Return (X, Y) of the center of cell containing provided text 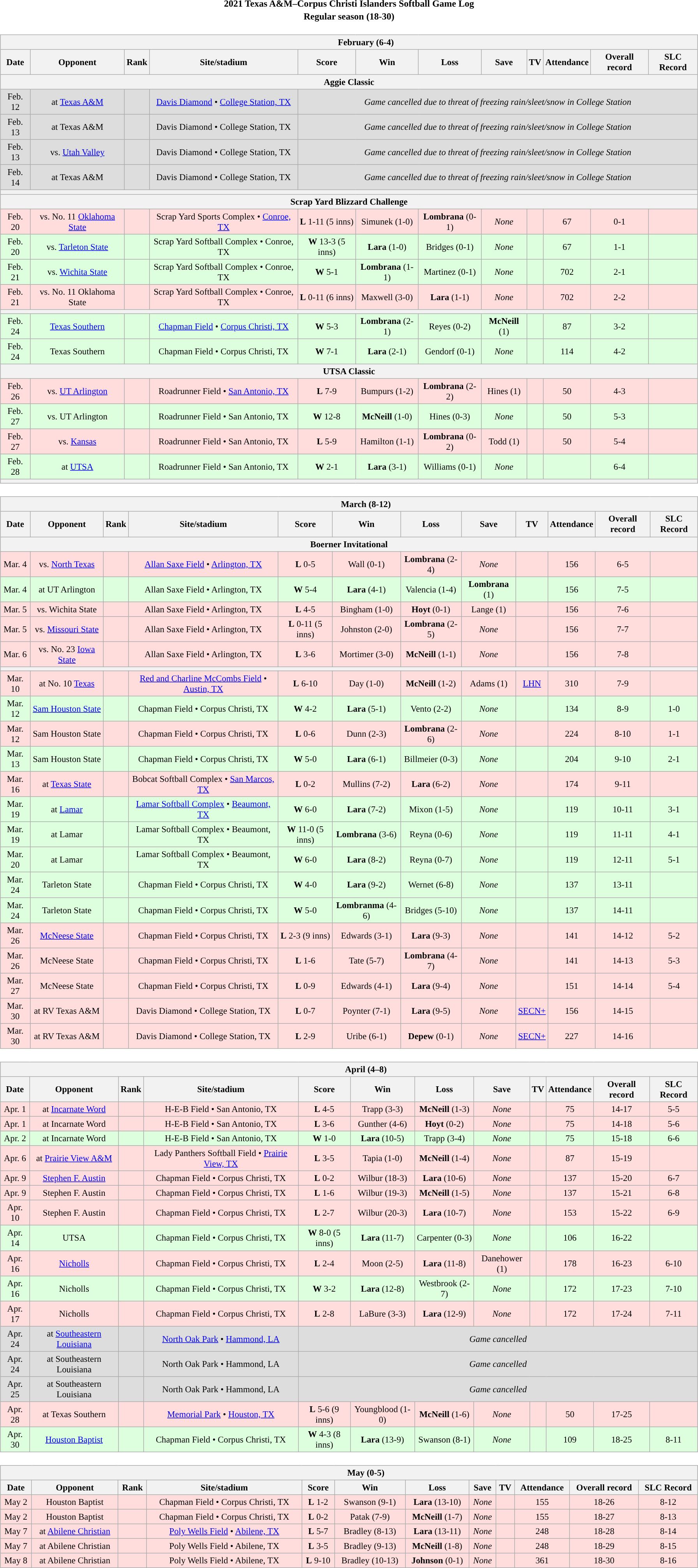
178 (570, 1263)
15-20 (622, 1178)
14-15 (622, 1011)
Lara (4-1) (366, 589)
18-28 (604, 1531)
Lara (1-1) (449, 297)
Feb. 26 (16, 391)
McNeill (1-3) (444, 1109)
L 9-10 (319, 1561)
7-11 (673, 1313)
Gendorf (0-1) (449, 352)
LHN (532, 684)
Lara (6-1) (366, 759)
Lombrana (0-1) (449, 221)
0-1 (620, 221)
Adams (1) (488, 684)
Lange (1) (488, 609)
18-29 (604, 1546)
Hamilton (1-1) (387, 442)
Bradley (9-13) (370, 1546)
Swanson (8-1) (444, 1440)
L 5-9 (327, 442)
Wall (0-1) (366, 564)
April (4–8) (349, 1069)
Mar. 20 (16, 860)
Tapia (1-0) (382, 1158)
Lombrana (2-6) (431, 734)
6-7 (673, 1178)
Lombrana (4-7) (431, 960)
16-23 (622, 1263)
Williams (0-1) (449, 467)
Poynter (7-1) (366, 1011)
at Texas Southern (74, 1414)
Mortimer (3-0) (366, 654)
Lara (11-7) (382, 1238)
at UT Arlington (67, 589)
14-14 (622, 985)
Lara (10-6) (444, 1178)
14-13 (622, 960)
7-6 (622, 609)
Patak (7-9) (370, 1517)
6-4 (620, 467)
Uribe (6-1) (366, 1036)
Wilbur (18-3) (382, 1178)
Westbrook (2-7) (444, 1289)
Trapp (3-4) (444, 1138)
Lara (8-2) (366, 860)
14-11 (622, 910)
Mar. 6 (16, 654)
UTSA (74, 1238)
Feb. 12 (16, 102)
L 0-6 (305, 734)
vs. Tarleton State (78, 246)
7-10 (673, 1289)
Bingham (1-0) (366, 609)
2-2 (620, 297)
8-12 (668, 1502)
Lara (13-9) (382, 1440)
Dunn (2-3) (366, 734)
vs. Utah Valley (78, 152)
Mullins (7-2) (366, 784)
Lombrana (2-5) (431, 629)
McNeill (1-5) (444, 1193)
17-25 (622, 1414)
Vento (2-2) (431, 709)
Todd (1) (504, 442)
Hines (1) (504, 391)
Wernet (6-8) (431, 885)
Wilbur (19-3) (382, 1193)
Hines (0-3) (449, 416)
Lara (9-4) (431, 985)
W 4-0 (305, 885)
18-27 (604, 1517)
8-9 (622, 709)
Carpenter (0-3) (444, 1238)
Mixon (1-5) (431, 809)
17-23 (622, 1289)
Lombrana (1-1) (387, 272)
Red and Charline McCombs Field • Austin, TX (203, 684)
L 6-10 (305, 684)
5-2 (674, 935)
McNeill (1-7) (437, 1517)
Lara (12-9) (444, 1313)
6-8 (673, 1193)
Hoyt (0-1) (431, 609)
Mar. 10 (16, 684)
Mar. 13 (16, 759)
Lara (9-2) (366, 885)
Lara (3-1) (387, 467)
4-3 (620, 391)
L 2-7 (324, 1213)
Reyes (0-2) (449, 327)
Danehower (1) (502, 1263)
L 2-8 (324, 1313)
13-11 (622, 885)
Lombrana (2-4) (431, 564)
May (0-5) (349, 1473)
Lara (6-2) (431, 784)
8-15 (668, 1546)
361 (542, 1561)
vs. North Texas (67, 564)
227 (572, 1036)
Apr. 30 (15, 1440)
Memorial Park • Houston, TX (221, 1414)
7-9 (622, 684)
17-24 (622, 1313)
9-11 (622, 784)
174 (572, 784)
15-18 (622, 1138)
Feb. 28 (16, 467)
Reyna (0-7) (431, 860)
Maxwell (3-0) (387, 297)
Lombrana (2-1) (387, 327)
W 3-2 (324, 1289)
at No. 10 Texas (67, 684)
vs. Kansas (78, 442)
Lombranma (4-6) (366, 910)
W 12-8 (327, 416)
224 (572, 734)
W 5-1 (327, 272)
Bridges (0-1) (449, 246)
Lara (1-0) (387, 246)
L 0-9 (305, 985)
Lara (12-8) (382, 1289)
L 2-9 (305, 1036)
8-14 (668, 1531)
Lara (5-1) (366, 709)
Scrap Yard Blizzard Challenge (349, 202)
Aggie Classic (349, 82)
Scrap Yard Sports Complex • Conroe, TX (224, 221)
Apr. 25 (15, 1389)
Depew (0-1) (431, 1036)
Billmeier (0-3) (431, 759)
McNeill (1-6) (444, 1414)
February (6-4) (349, 42)
310 (572, 684)
109 (570, 1440)
Johnson (0-1) (437, 1561)
14-17 (622, 1109)
McNeill (1) (504, 327)
vs. No. 23 Iowa State (67, 654)
Bridges (5-10) (431, 910)
Lara (10-5) (382, 1138)
W 13-3 (5 inns) (327, 246)
Johnston (2-0) (366, 629)
vs. Missouri State (67, 629)
Gunther (4-6) (382, 1124)
4-1 (674, 835)
8-11 (673, 1440)
18-25 (622, 1440)
Feb. 14 (16, 178)
Lara (9-5) (431, 1011)
Bobcat Softball Complex • San Marcos, TX (203, 784)
Apr. 10 (15, 1213)
McNeill (1-1) (431, 654)
Tate (5-7) (366, 960)
Lara (13-10) (437, 1502)
106 (570, 1238)
at Texas State (67, 784)
Lara (10-7) (444, 1213)
Wilbur (20-3) (382, 1213)
Apr. 17 (15, 1313)
McNeill (1-4) (444, 1158)
Lara (7-2) (366, 809)
Bradley (8-13) (370, 1531)
114 (567, 352)
McNeill (1-0) (387, 416)
Lombrana (1) (488, 589)
Reyna (0-6) (431, 835)
Apr. 6 (15, 1158)
L 0-7 (305, 1011)
Boerner Invitational (349, 544)
Bumpurs (1-2) (387, 391)
14-12 (622, 935)
5-5 (673, 1109)
UTSA Classic (349, 371)
at Prairie View A&M (74, 1158)
3-2 (620, 327)
LaBure (3-3) (382, 1313)
151 (572, 985)
L 0-5 (305, 564)
153 (570, 1213)
Simunek (1-0) (387, 221)
Martinez (0-1) (449, 272)
Mar. 16 (16, 784)
Moon (2-5) (382, 1263)
L 7-9 (327, 391)
W 8-0 (5 inns) (324, 1238)
6-10 (673, 1263)
W 4-3 (8 inns) (324, 1440)
Lara (2-1) (387, 352)
Lombrana (0-2) (449, 442)
18-26 (604, 1502)
Lady Panthers Softball Field • Prairie View, TX (221, 1158)
3-1 (674, 809)
W 5-4 (305, 589)
9-10 (622, 759)
7-8 (622, 654)
W 1-0 (324, 1138)
1-0 (674, 709)
10-11 (622, 809)
Bradley (10-13) (370, 1561)
Edwards (3-1) (366, 935)
6-9 (673, 1213)
W 4-2 (305, 709)
Apr. 2 (15, 1138)
March (8-12) (349, 504)
18-30 (604, 1561)
Mar. 27 (16, 985)
Trapp (3-3) (382, 1109)
L 0-11 (6 inns) (327, 297)
L 2-4 (324, 1263)
May 8 (16, 1561)
L 0-11 (5 inns) (305, 629)
4-2 (620, 352)
6-6 (673, 1138)
Apr. 14 (15, 1238)
11-11 (622, 835)
5-6 (673, 1124)
5-1 (674, 860)
Youngblood (1-0) (382, 1414)
Valencia (1-4) (431, 589)
Lombrana (3-6) (366, 835)
16-22 (622, 1238)
Apr. 28 (15, 1414)
Lara (9-3) (431, 935)
at UTSA (78, 467)
W 11-0 (5 inns) (305, 835)
8-16 (668, 1561)
Lombrana (2-2) (449, 391)
8-10 (622, 734)
Lara (11-8) (444, 1263)
L 2-3 (9 inns) (305, 935)
L 1-11 (5 inns) (327, 221)
McNeill (1-2) (431, 684)
14-18 (622, 1124)
7-7 (622, 629)
15-21 (622, 1193)
L 5-7 (319, 1531)
Edwards (4-1) (366, 985)
W 2-1 (327, 467)
Hoyt (0-2) (444, 1124)
15-22 (622, 1213)
14-16 (622, 1036)
L 5-6 (9 inns) (324, 1414)
6-5 (622, 564)
Lara (13-11) (437, 1531)
7-5 (622, 589)
204 (572, 759)
W 5-3 (327, 327)
Swanson (9-1) (370, 1502)
12-11 (622, 860)
15-19 (622, 1158)
L 1-2 (319, 1502)
Day (1-0) (366, 684)
8-13 (668, 1517)
W 7-1 (327, 352)
134 (572, 709)
McNeill (1-8) (437, 1546)
